Capture the cell that displays the provided text and extract its [x, y] central coordinate. 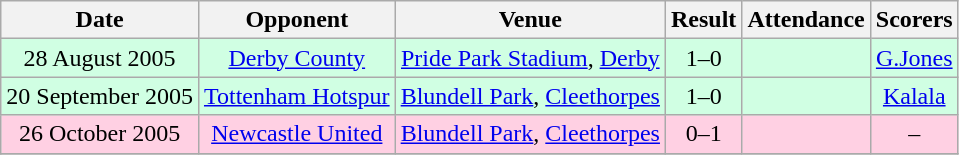
26 October 2005 [100, 134]
Date [100, 20]
Pride Park Stadium, Derby [530, 58]
Opponent [296, 20]
Scorers [914, 20]
20 September 2005 [100, 96]
28 August 2005 [100, 58]
0–1 [703, 134]
Tottenham Hotspur [296, 96]
Derby County [296, 58]
Venue [530, 20]
G.Jones [914, 58]
Kalala [914, 96]
– [914, 134]
Newcastle United [296, 134]
Result [703, 20]
Attendance [806, 20]
